Detect which cell encompasses the target text, then output its [x, y] center coordinate. 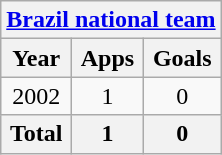
Year [36, 58]
Apps [108, 58]
Brazil national team [111, 20]
Total [36, 134]
Goals [182, 58]
2002 [36, 96]
